Scan for the cell matching the given text and deliver its (X, Y) coordinate at center. 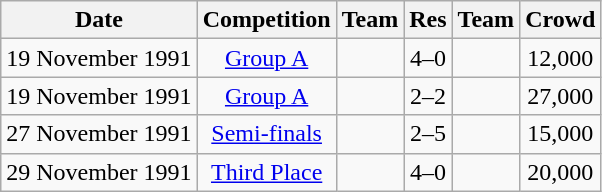
2–2 (428, 96)
Semi-finals (266, 134)
Third Place (266, 172)
Date (99, 20)
27 November 1991 (99, 134)
27,000 (560, 96)
Competition (266, 20)
29 November 1991 (99, 172)
20,000 (560, 172)
Crowd (560, 20)
Res (428, 20)
15,000 (560, 134)
12,000 (560, 58)
2–5 (428, 134)
